Locate the cell with the specified text and output its (x, y) center coordinate. 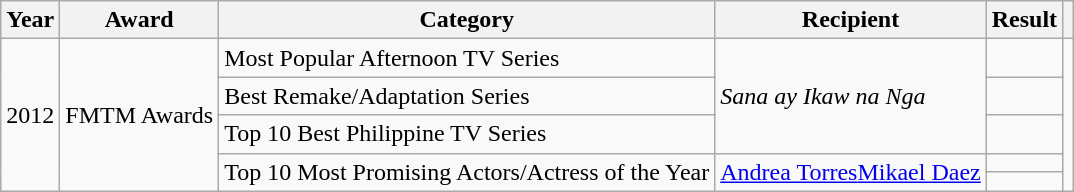
2012 (30, 115)
Category (467, 20)
Top 10 Best Philippine TV Series (467, 134)
Most Popular Afternoon TV Series (467, 58)
Recipient (851, 20)
Andrea TorresMikael Daez (851, 172)
Result (1024, 20)
Best Remake/Adaptation Series (467, 96)
Top 10 Most Promising Actors/Actress of the Year (467, 172)
Award (140, 20)
Year (30, 20)
FMTM Awards (140, 115)
Sana ay Ikaw na Nga (851, 96)
